From the cell containing the given text, extract its center point as [X, Y] coordinate. 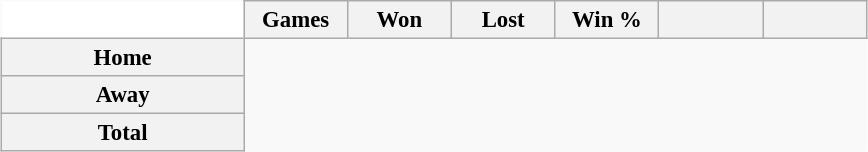
Away [123, 95]
Won [399, 20]
Win % [607, 20]
Games [296, 20]
Total [123, 133]
Lost [503, 20]
Home [123, 58]
